Determine the [X, Y] coordinate at the center of the cell enclosing the given text.  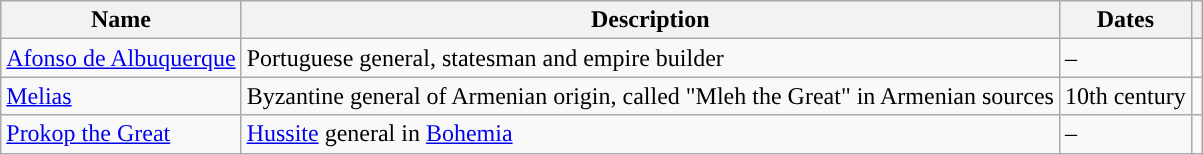
Afonso de Albuquerque [121, 58]
Hussite general in Bohemia [650, 134]
Byzantine general of Armenian origin, called "Mleh the Great" in Armenian sources [650, 96]
Description [650, 20]
Name [121, 20]
Prokop the Great [121, 134]
Melias [121, 96]
Dates [1125, 20]
10th century [1125, 96]
Portuguese general, statesman and empire builder [650, 58]
